From the cell containing the given text, extract its center point as (X, Y) coordinate. 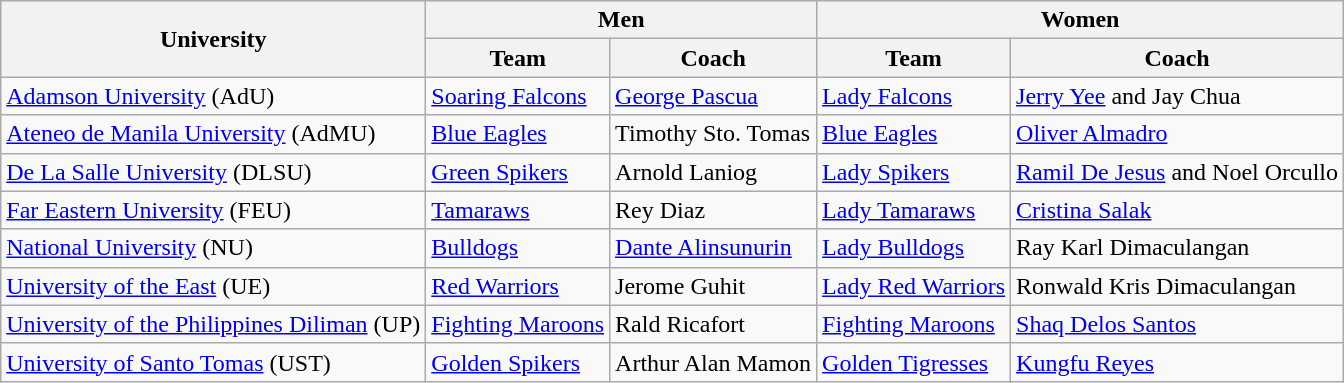
Oliver Almadro (1178, 134)
Shaq Delos Santos (1178, 324)
Lady Red Warriors (914, 286)
Lady Tamaraws (914, 210)
University of the East (UE) (214, 286)
University of Santo Tomas (UST) (214, 362)
Ateneo de Manila University (AdMU) (214, 134)
University of the Philippines Diliman (UP) (214, 324)
Arthur Alan Mamon (714, 362)
Soaring Falcons (518, 96)
Lady Bulldogs (914, 248)
Lady Falcons (914, 96)
Bulldogs (518, 248)
De La Salle University (DLSU) (214, 172)
Jerry Yee and Jay Chua (1178, 96)
Dante Alinsunurin (714, 248)
Kungfu Reyes (1178, 362)
Rey Diaz (714, 210)
Lady Spikers (914, 172)
Adamson University (AdU) (214, 96)
Men (622, 20)
Women (1080, 20)
Rald Ricafort (714, 324)
Timothy Sto. Tomas (714, 134)
Golden Spikers (518, 362)
Golden Tigresses (914, 362)
National University (NU) (214, 248)
George Pascua (714, 96)
Cristina Salak (1178, 210)
Ramil De Jesus and Noel Orcullo (1178, 172)
Arnold Laniog (714, 172)
Red Warriors (518, 286)
Jerome Guhit (714, 286)
Ray Karl Dimaculangan (1178, 248)
Ronwald Kris Dimaculangan (1178, 286)
Tamaraws (518, 210)
Far Eastern University (FEU) (214, 210)
University (214, 39)
Green Spikers (518, 172)
